Return the [X, Y] coordinate for the center point of the cell that contains the specified text.  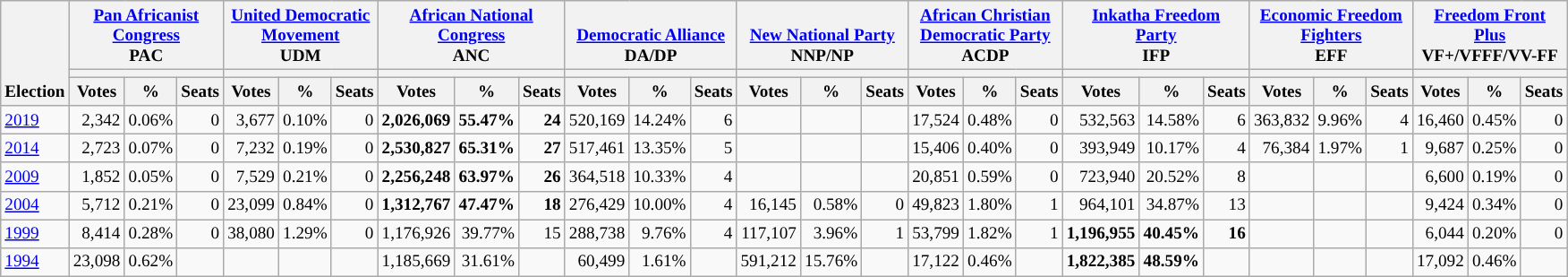
117,107 [769, 234]
18 [541, 205]
10.00% [660, 205]
2004 [35, 205]
9.76% [660, 234]
0.25% [1495, 149]
2,723 [97, 149]
17,092 [1440, 262]
Freedom FrontPlusVF+/VFFF/VV-FF [1489, 36]
517,461 [597, 149]
0.84% [306, 205]
Pan AfricanistCongressPAC [146, 36]
9,424 [1440, 205]
76,384 [1282, 149]
15.76% [831, 262]
393,949 [1101, 149]
276,429 [597, 205]
27 [541, 149]
964,101 [1101, 205]
5,712 [97, 205]
2014 [35, 149]
African ChristianDemocratic PartyACDP [985, 36]
1.97% [1341, 149]
15,406 [936, 149]
1,176,926 [416, 234]
13 [1227, 205]
8,414 [97, 234]
48.59% [1172, 262]
10.33% [660, 177]
20.52% [1172, 177]
1.82% [990, 234]
2019 [35, 120]
23,099 [251, 205]
0.20% [1495, 234]
African NationalCongressANC [471, 36]
6,600 [1440, 177]
0.62% [150, 262]
23,098 [97, 262]
0.48% [990, 120]
Election [35, 54]
16 [1227, 234]
1994 [35, 262]
8 [1227, 177]
0.58% [831, 205]
55.47% [487, 120]
24 [541, 120]
1,185,669 [416, 262]
53,799 [936, 234]
532,563 [1101, 120]
1,822,385 [1101, 262]
0.10% [306, 120]
Inkatha FreedomPartyIFP [1156, 36]
Democratic AllianceDA/DP [651, 36]
14.58% [1172, 120]
39.77% [487, 234]
1999 [35, 234]
0.28% [150, 234]
New National PartyNNP/NP [822, 36]
Economic FreedomFightersEFF [1331, 36]
9,687 [1440, 149]
16,145 [769, 205]
20,851 [936, 177]
40.45% [1172, 234]
0.05% [150, 177]
723,940 [1101, 177]
288,738 [597, 234]
591,212 [769, 262]
0.40% [990, 149]
60,499 [597, 262]
10.17% [1172, 149]
34.87% [1172, 205]
63.97% [487, 177]
31.61% [487, 262]
7,232 [251, 149]
1,852 [97, 177]
1.29% [306, 234]
0.34% [1495, 205]
3.96% [831, 234]
2,530,827 [416, 149]
1.61% [660, 262]
United DemocraticMovementUDM [301, 36]
363,832 [1282, 120]
364,518 [597, 177]
47.47% [487, 205]
16,460 [1440, 120]
0.06% [150, 120]
1,196,955 [1101, 234]
7,529 [251, 177]
2,026,069 [416, 120]
0.45% [1495, 120]
2,256,248 [416, 177]
9.96% [1341, 120]
17,524 [936, 120]
17,122 [936, 262]
0.07% [150, 149]
14.24% [660, 120]
2009 [35, 177]
26 [541, 177]
65.31% [487, 149]
1.80% [990, 205]
13.35% [660, 149]
15 [541, 234]
0.59% [990, 177]
1,312,767 [416, 205]
6,044 [1440, 234]
3,677 [251, 120]
5 [713, 149]
38,080 [251, 234]
2,342 [97, 120]
49,823 [936, 205]
520,169 [597, 120]
